Capture the cell that displays the provided text and extract its [X, Y] central coordinate. 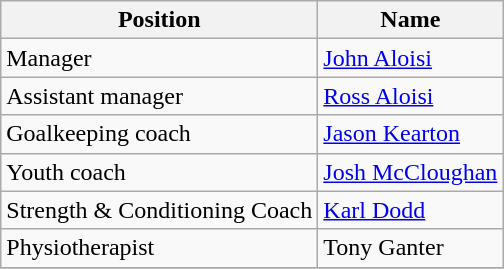
John Aloisi [410, 58]
Manager [160, 58]
Jason Kearton [410, 134]
Tony Ganter [410, 248]
Name [410, 20]
Josh McCloughan [410, 172]
Goalkeeping coach [160, 134]
Youth coach [160, 172]
Karl Dodd [410, 210]
Position [160, 20]
Physiotherapist [160, 248]
Ross Aloisi [410, 96]
Assistant manager [160, 96]
Strength & Conditioning Coach [160, 210]
